Capture the cell that displays the provided text and extract its [x, y] central coordinate. 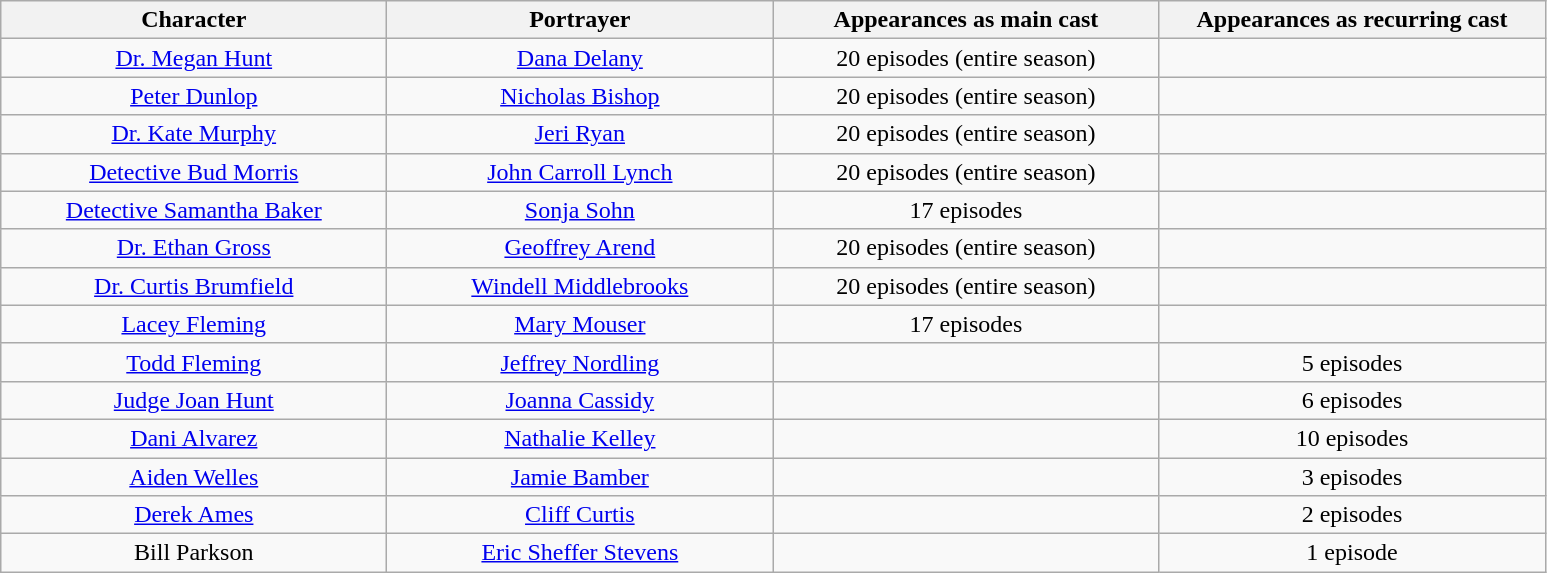
Mary Mouser [580, 324]
Detective Samantha Baker [194, 210]
John Carroll Lynch [580, 172]
Eric Sheffer Stevens [580, 553]
Derek Ames [194, 515]
Dr. Kate Murphy [194, 134]
Bill Parkson [194, 553]
Cliff Curtis [580, 515]
10 episodes [1352, 438]
1 episode [1352, 553]
2 episodes [1352, 515]
3 episodes [1352, 477]
Peter Dunlop [194, 96]
Appearances as recurring cast [1352, 20]
Dr. Curtis Brumfield [194, 286]
Geoffrey Arend [580, 248]
Dr. Megan Hunt [194, 58]
Detective Bud Morris [194, 172]
Character [194, 20]
Appearances as main cast [966, 20]
Lacey Fleming [194, 324]
Portrayer [580, 20]
Jamie Bamber [580, 477]
Judge Joan Hunt [194, 400]
Nicholas Bishop [580, 96]
Dr. Ethan Gross [194, 248]
Dana Delany [580, 58]
6 episodes [1352, 400]
Nathalie Kelley [580, 438]
Todd Fleming [194, 362]
Sonja Sohn [580, 210]
Aiden Welles [194, 477]
5 episodes [1352, 362]
Joanna Cassidy [580, 400]
Windell Middlebrooks [580, 286]
Jeri Ryan [580, 134]
Dani Alvarez [194, 438]
Jeffrey Nordling [580, 362]
